Pinpoint the cell where the given text exists, returning its [x, y] midpoint coordinate. 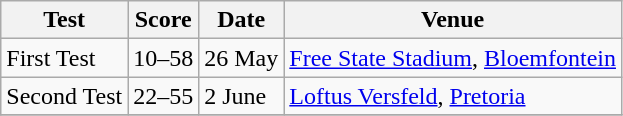
10–58 [164, 58]
Loftus Versfeld, Pretoria [453, 96]
Test [64, 20]
22–55 [164, 96]
Second Test [64, 96]
Venue [453, 20]
Free State Stadium, Bloemfontein [453, 58]
First Test [64, 58]
Date [242, 20]
2 June [242, 96]
26 May [242, 58]
Score [164, 20]
